Search for the cell housing the specified text and yield its [X, Y] center coordinate. 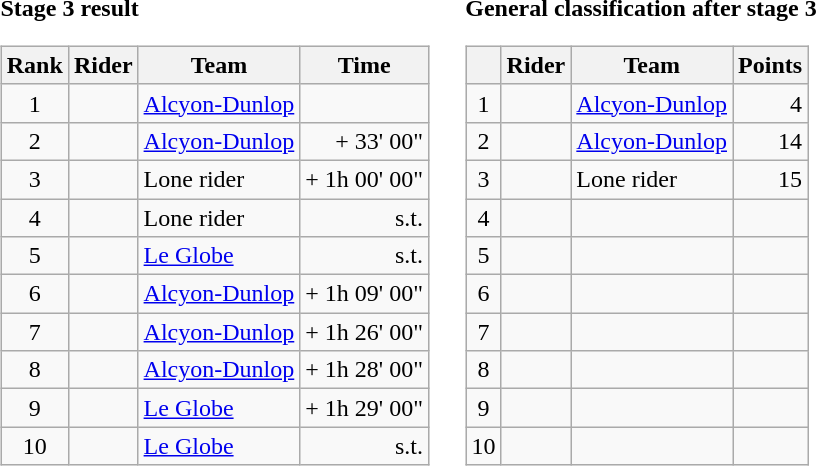
+ 1h 29' 00" [364, 408]
Time [364, 65]
+ 1h 00' 00" [364, 179]
+ 1h 28' 00" [364, 370]
+ 1h 26' 00" [364, 332]
15 [770, 179]
+ 1h 09' 00" [364, 294]
Points [770, 65]
+ 33' 00" [364, 141]
14 [770, 141]
Rank [34, 65]
